Return (X, Y) of the center of cell containing provided text 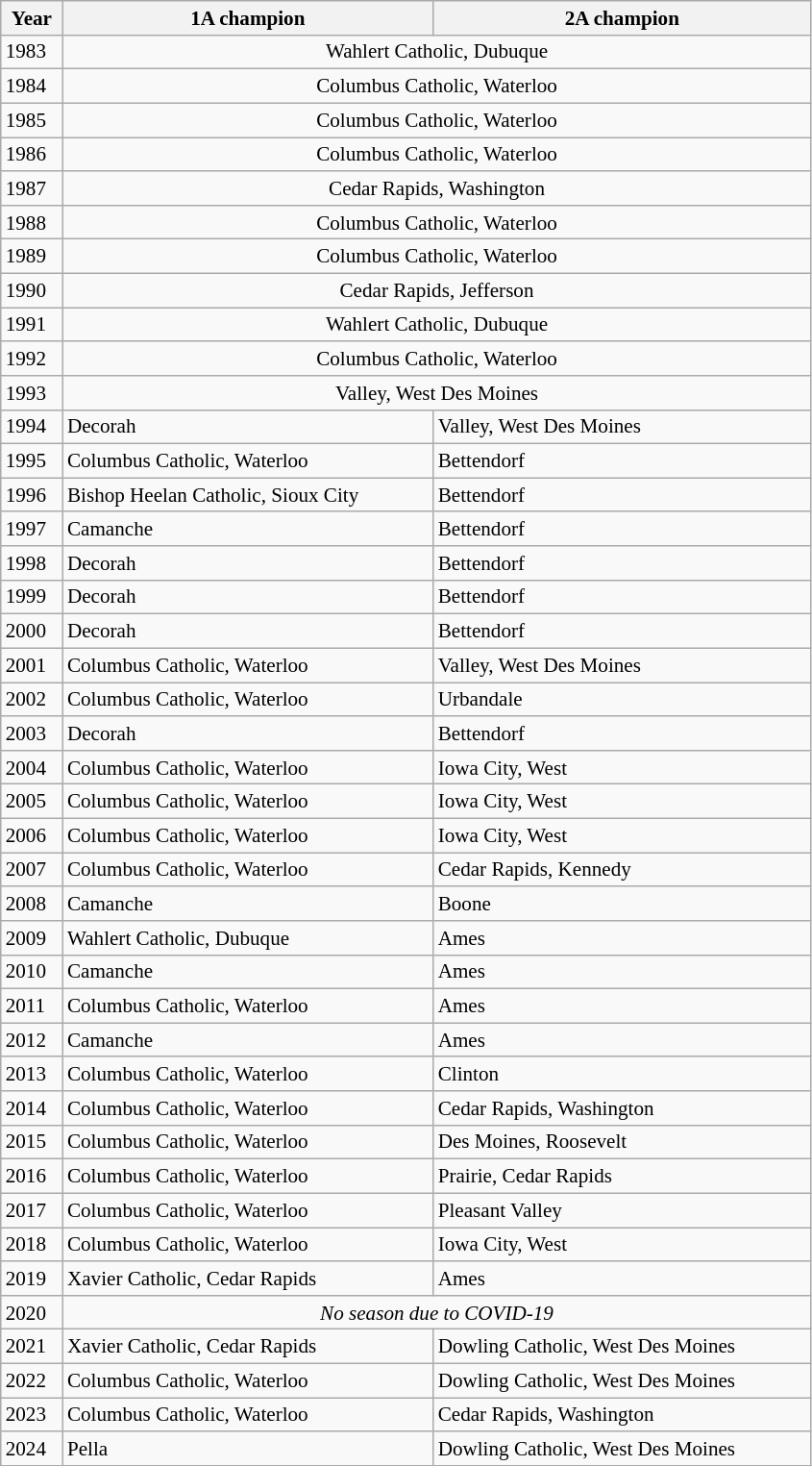
2016 (32, 1177)
1989 (32, 256)
1991 (32, 325)
2002 (32, 700)
2005 (32, 802)
Pella (248, 1448)
2003 (32, 733)
2010 (32, 971)
1993 (32, 392)
1996 (32, 494)
2A champion (623, 17)
2014 (32, 1107)
2020 (32, 1311)
2013 (32, 1073)
1984 (32, 87)
1A champion (248, 17)
1994 (32, 427)
1997 (32, 529)
1985 (32, 119)
Urbandale (623, 700)
2015 (32, 1142)
2022 (32, 1380)
2012 (32, 1040)
2018 (32, 1244)
1998 (32, 563)
2017 (32, 1209)
1986 (32, 154)
1999 (32, 596)
Prairie, Cedar Rapids (623, 1177)
2000 (32, 631)
2011 (32, 1006)
1992 (32, 358)
Pleasant Valley (623, 1209)
2006 (32, 834)
2001 (32, 665)
Des Moines, Roosevelt (623, 1142)
Bishop Heelan Catholic, Sioux City (248, 494)
Year (32, 17)
2008 (32, 904)
No season due to COVID-19 (436, 1311)
2023 (32, 1415)
Boone (623, 904)
2004 (32, 767)
1983 (32, 52)
1988 (32, 221)
Cedar Rapids, Kennedy (623, 869)
2021 (32, 1346)
2024 (32, 1448)
1995 (32, 461)
2019 (32, 1279)
2009 (32, 938)
1990 (32, 290)
Cedar Rapids, Jefferson (436, 290)
Clinton (623, 1073)
2007 (32, 869)
1987 (32, 188)
